Find where the given text appears and provide that cell's center as (X, Y) coordinate. 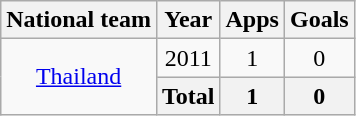
Total (188, 96)
Apps (252, 20)
2011 (188, 58)
Thailand (79, 77)
Year (188, 20)
National team (79, 20)
Goals (319, 20)
